Detect which cell encompasses the target text, then output its (x, y) center coordinate. 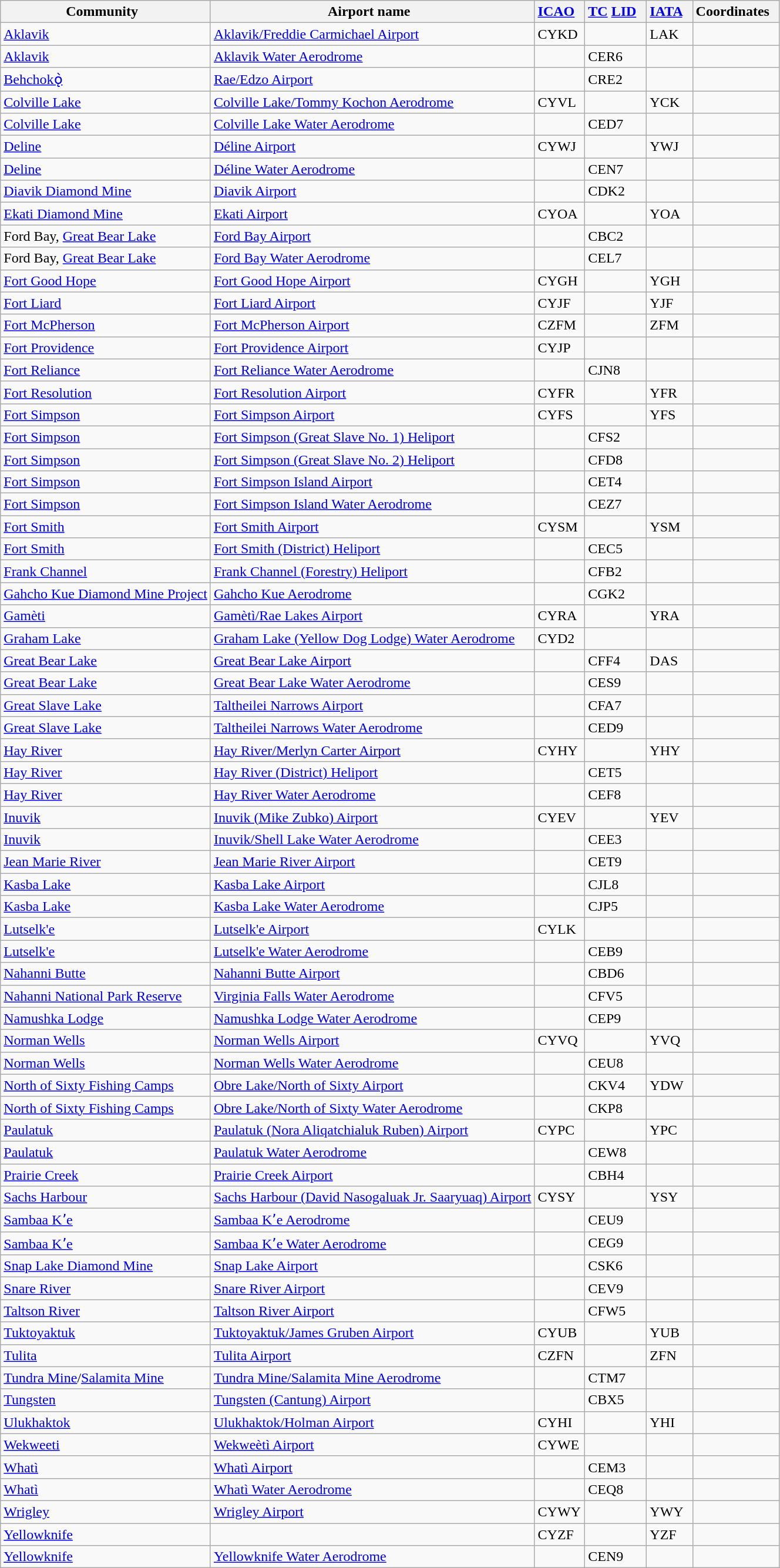
Tulita (106, 1355)
YFS (670, 415)
CYUB (560, 1333)
YUB (670, 1333)
Virginia Falls Water Aerodrome (372, 996)
Ulukhaktok (106, 1422)
CBX5 (616, 1400)
Gamèti (106, 616)
Graham Lake (106, 638)
YOA (670, 214)
CYWE (560, 1445)
Aklavik/Freddie Carmichael Airport (372, 34)
Fort Liard (106, 303)
CET5 (616, 772)
ICAO (560, 12)
Ulukhaktok/Holman Airport (372, 1422)
Coordinates (736, 12)
Fort Smith Airport (372, 527)
CER6 (616, 56)
Fort Liard Airport (372, 303)
Fort Smith (District) Heliport (372, 549)
CEU8 (616, 1063)
CYWJ (560, 147)
Ekati Diamond Mine (106, 214)
CEF8 (616, 795)
CYSM (560, 527)
CYLK (560, 929)
CYKD (560, 34)
CEQ8 (616, 1489)
Whatì Water Aerodrome (372, 1489)
Tuktoyaktuk/James Gruben Airport (372, 1333)
CFD8 (616, 460)
Taltson River Airport (372, 1311)
CJL8 (616, 884)
Jean Marie River (106, 862)
Nahanni Butte (106, 974)
CFS2 (616, 437)
Lutselk'e Airport (372, 929)
Great Bear Lake Water Aerodrome (372, 683)
CEP9 (616, 1018)
Taltson River (106, 1311)
CBH4 (616, 1175)
CYHY (560, 750)
CEL7 (616, 258)
CYVL (560, 102)
Wrigley (106, 1512)
CYHI (560, 1422)
Fort Simpson (Great Slave No. 1) Heliport (372, 437)
CKV4 (616, 1085)
DAS (670, 661)
Fort Simpson Airport (372, 415)
CYVQ (560, 1041)
Wekweeti (106, 1445)
Inuvik (Mike Zubko) Airport (372, 817)
Hay River/Merlyn Carter Airport (372, 750)
Tundra Mine/Salamita Mine (106, 1378)
Fort Providence Airport (372, 348)
Frank Channel (106, 571)
YWJ (670, 147)
CYJF (560, 303)
CEB9 (616, 951)
Tuktoyaktuk (106, 1333)
CEU9 (616, 1220)
Fort Simpson Island Airport (372, 482)
Gahcho Kue Diamond Mine Project (106, 594)
Fort Resolution (106, 392)
Aklavik Water Aerodrome (372, 56)
Wekweètì Airport (372, 1445)
Gahcho Kue Aerodrome (372, 594)
YHY (670, 750)
CFW5 (616, 1311)
Tungsten (106, 1400)
CYRA (560, 616)
CED7 (616, 125)
CFV5 (616, 996)
Hay River (District) Heliport (372, 772)
Déline Airport (372, 147)
CTM7 (616, 1378)
CZFM (560, 325)
Fort Resolution Airport (372, 392)
Fort McPherson Airport (372, 325)
Rae/Edzo Airport (372, 79)
Namushka Lodge (106, 1018)
Snap Lake Airport (372, 1266)
Wrigley Airport (372, 1512)
Colville Lake/Tommy Kochon Aerodrome (372, 102)
Sambaa Kʼe Water Aerodrome (372, 1243)
Fort Good Hope (106, 281)
Fort Good Hope Airport (372, 281)
YHI (670, 1422)
Diavik Diamond Mine (106, 191)
Taltheilei Narrows Airport (372, 705)
Lutselk'e Water Aerodrome (372, 951)
CEZ7 (616, 504)
CFA7 (616, 705)
Ekati Airport (372, 214)
TC LID (616, 12)
CDK2 (616, 191)
CJN8 (616, 370)
CET9 (616, 862)
Obre Lake/North of Sixty Water Aerodrome (372, 1108)
CYOA (560, 214)
Nahanni Butte Airport (372, 974)
Kasba Lake Airport (372, 884)
Great Bear Lake Airport (372, 661)
CYEV (560, 817)
Tulita Airport (372, 1355)
CES9 (616, 683)
Colville Lake Water Aerodrome (372, 125)
CEN7 (616, 169)
YFR (670, 392)
Taltheilei Narrows Water Aerodrome (372, 728)
CFF4 (616, 661)
Prairie Creek (106, 1175)
Nahanni National Park Reserve (106, 996)
CZFN (560, 1355)
CYSY (560, 1197)
Obre Lake/North of Sixty Airport (372, 1085)
Community (106, 12)
CYZF (560, 1535)
YSM (670, 527)
CYFS (560, 415)
Norman Wells Water Aerodrome (372, 1063)
Tundra Mine/Salamita Mine Aerodrome (372, 1378)
Whatì Airport (372, 1467)
Snare River Airport (372, 1288)
YDW (670, 1085)
Hay River Water Aerodrome (372, 795)
YZF (670, 1535)
Namushka Lodge Water Aerodrome (372, 1018)
CJP5 (616, 907)
CYD2 (560, 638)
YWY (670, 1512)
CBD6 (616, 974)
Behchokǫ̀ (106, 79)
Snap Lake Diamond Mine (106, 1266)
Diavik Airport (372, 191)
LAK (670, 34)
CBC2 (616, 236)
Frank Channel (Forestry) Heliport (372, 571)
YEV (670, 817)
CEW8 (616, 1152)
CSK6 (616, 1266)
Déline Water Aerodrome (372, 169)
CYJP (560, 348)
Norman Wells Airport (372, 1041)
CED9 (616, 728)
Gamètì/Rae Lakes Airport (372, 616)
CEG9 (616, 1243)
Fort McPherson (106, 325)
CEC5 (616, 549)
CRE2 (616, 79)
CGK2 (616, 594)
Sambaa Kʼe Aerodrome (372, 1220)
IATA (670, 12)
CFB2 (616, 571)
YCK (670, 102)
YJF (670, 303)
CEE3 (616, 840)
Kasba Lake Water Aerodrome (372, 907)
Fort Simpson Island Water Aerodrome (372, 504)
Paulatuk (Nora Aliqatchialuk Ruben) Airport (372, 1130)
CEN9 (616, 1557)
CEM3 (616, 1467)
CYFR (560, 392)
CYGH (560, 281)
YGH (670, 281)
Fort Reliance (106, 370)
CYWY (560, 1512)
ZFN (670, 1355)
YPC (670, 1130)
ZFM (670, 325)
YVQ (670, 1041)
Inuvik/Shell Lake Water Aerodrome (372, 840)
Fort Simpson (Great Slave No. 2) Heliport (372, 460)
Snare River (106, 1288)
Ford Bay Water Aerodrome (372, 258)
Yellowknife Water Aerodrome (372, 1557)
CYPC (560, 1130)
Sachs Harbour (David Nasogaluak Jr. Saaryuaq) Airport (372, 1197)
Paulatuk Water Aerodrome (372, 1152)
Fort Reliance Water Aerodrome (372, 370)
Jean Marie River Airport (372, 862)
Airport name (372, 12)
CET4 (616, 482)
Sachs Harbour (106, 1197)
CKP8 (616, 1108)
YSY (670, 1197)
Fort Providence (106, 348)
Prairie Creek Airport (372, 1175)
Ford Bay Airport (372, 236)
YRA (670, 616)
CEV9 (616, 1288)
Tungsten (Cantung) Airport (372, 1400)
Graham Lake (Yellow Dog Lodge) Water Aerodrome (372, 638)
